Find where the given text appears and provide that cell's center as [x, y] coordinate. 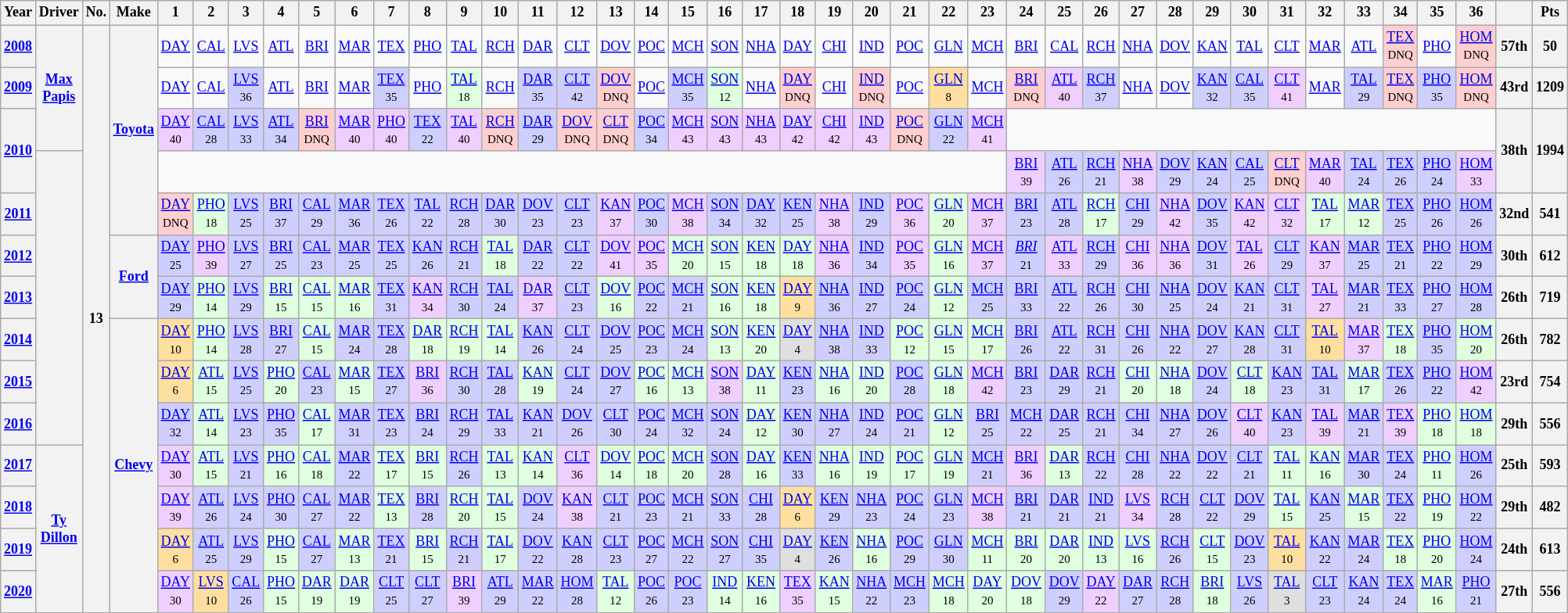
POC30 [652, 214]
30th [1515, 256]
4 [282, 13]
24 [1027, 13]
RCH20 [464, 507]
CLT18 [1250, 382]
612 [1551, 256]
TEX31 [391, 298]
TEX33 [1401, 298]
2 [211, 13]
POC27 [652, 550]
CAL18 [316, 466]
6 [354, 13]
IND33 [872, 340]
DAR21 [1064, 507]
TAL13 [501, 466]
POC16 [652, 382]
DAY11 [761, 382]
KAN32 [1212, 88]
KAN38 [577, 507]
1209 [1551, 88]
IND21 [1101, 507]
SON [725, 46]
RCH31 [1101, 340]
CAL25 [1250, 172]
MCH25 [987, 298]
CHI29 [1138, 214]
12 [577, 13]
DAR30 [501, 214]
ATL29 [501, 592]
DAR13 [1064, 466]
593 [1551, 466]
719 [1551, 298]
DAY22 [1101, 592]
DAR37 [538, 298]
DAR27 [1138, 592]
57th [1515, 46]
MAR36 [354, 214]
SON28 [725, 466]
BRI27 [282, 340]
CAL29 [316, 214]
SON12 [725, 88]
DAY29 [175, 298]
Toyota [133, 130]
17 [761, 13]
MCH32 [688, 424]
HOM33 [1476, 172]
PHO16 [282, 466]
2012 [19, 256]
Ty Dillon [59, 529]
TEX17 [391, 466]
POC26 [652, 592]
DAR [538, 46]
GLN30 [948, 550]
CHI26 [1138, 340]
29 [1212, 13]
HOM18 [1476, 424]
16 [725, 13]
10 [501, 13]
DOV31 [1212, 256]
BRI33 [1027, 298]
TEX13 [391, 507]
613 [1551, 550]
SON16 [725, 298]
2013 [19, 298]
HOM24 [1476, 550]
DAY9 [797, 298]
RCHDNQ [501, 130]
NHA43 [761, 130]
2008 [19, 46]
IND14 [725, 592]
POCDNQ [910, 130]
24th [1515, 550]
DOV41 [616, 256]
CLT25 [391, 592]
LVS36 [246, 88]
PHO24 [1437, 172]
IND34 [872, 256]
30 [1250, 13]
11 [538, 13]
DAR22 [538, 256]
DAR35 [538, 88]
SON43 [725, 130]
PHO26 [1437, 214]
CLT29 [1287, 256]
TAL12 [616, 592]
32nd [1515, 214]
GLN19 [948, 466]
BRI24 [427, 424]
7 [391, 13]
31 [1287, 13]
PHO39 [211, 256]
SON13 [725, 340]
SON34 [725, 214]
BRI28 [427, 507]
NHA25 [1175, 298]
33 [1364, 13]
KAN15 [834, 592]
KAN25 [1325, 507]
NHA42 [1175, 214]
Chevy [133, 466]
IND27 [872, 298]
50 [1551, 46]
TAL27 [1325, 298]
ATL25 [211, 550]
ATL28 [1064, 214]
TAL14 [501, 340]
DAY20 [987, 592]
KEN33 [797, 466]
POC36 [910, 214]
5 [316, 13]
18 [797, 13]
SON15 [725, 256]
LVS24 [246, 507]
POC29 [910, 550]
CHI20 [1138, 382]
KEN30 [797, 424]
Year [19, 13]
IND [872, 46]
CHI42 [834, 130]
TAL26 [1250, 256]
TAL28 [501, 382]
ATL33 [1064, 256]
23rd [1515, 382]
IND29 [872, 214]
32 [1325, 13]
TAL31 [1325, 382]
PHO40 [391, 130]
TEX28 [391, 340]
LVS33 [246, 130]
CHI34 [1138, 424]
2019 [19, 550]
2014 [19, 340]
TAL11 [1287, 466]
Driver [59, 13]
KAN14 [538, 466]
KAN16 [1325, 466]
MAR30 [1364, 466]
CHI30 [1138, 298]
DAY40 [175, 130]
IND24 [872, 424]
KAN34 [427, 298]
MCH24 [688, 340]
LVS10 [211, 592]
Make [133, 13]
DAR18 [427, 340]
2020 [19, 592]
541 [1551, 214]
CLT32 [1287, 214]
PHO19 [1437, 507]
KAN19 [538, 382]
DOV25 [616, 340]
CLT15 [1212, 550]
DAY42 [797, 130]
LVS [246, 46]
27 [1138, 13]
SON24 [725, 424]
CAL26 [246, 592]
26 [1101, 13]
KEN26 [834, 550]
HOM20 [1476, 340]
DAY12 [761, 424]
POC12 [910, 340]
RCH22 [1101, 466]
DAY39 [175, 507]
MAR37 [1364, 340]
MCH43 [688, 130]
2011 [19, 214]
SON33 [725, 507]
2009 [19, 88]
GLN15 [948, 340]
MCH18 [948, 592]
MAR13 [354, 550]
20 [872, 13]
25th [1515, 466]
HOM42 [1476, 382]
PHO27 [1437, 298]
DAR20 [1064, 550]
SON38 [725, 382]
BRI18 [1212, 592]
POC34 [652, 130]
TAL29 [1364, 88]
TEX [391, 46]
LVS16 [1138, 550]
HOM29 [1476, 256]
482 [1551, 507]
25 [1064, 13]
TEX23 [391, 424]
CLT40 [1250, 424]
NHA23 [872, 507]
1994 [1551, 150]
21 [910, 13]
RCH17 [1101, 214]
782 [1551, 340]
28 [1175, 13]
POC18 [652, 466]
TAL22 [427, 214]
2010 [19, 150]
34 [1401, 13]
LVS28 [246, 340]
ATL14 [211, 424]
TAL3 [1287, 592]
No. [95, 13]
POC21 [910, 424]
LVS26 [1250, 592]
CLT36 [577, 466]
KEN20 [761, 340]
14 [652, 13]
GLN20 [948, 214]
TEX39 [1401, 424]
CLT42 [577, 88]
3 [246, 13]
NHA18 [1175, 382]
MCH42 [987, 382]
GLN22 [948, 130]
2015 [19, 382]
GLN16 [948, 256]
RCH19 [464, 340]
GLN8 [948, 88]
TAL39 [1325, 424]
19 [834, 13]
MAR31 [354, 424]
9 [464, 13]
ATL40 [1064, 88]
MCH17 [987, 340]
DOV16 [616, 298]
MAR12 [1364, 214]
ATL34 [282, 130]
KEN23 [797, 382]
GLN18 [948, 382]
IND19 [872, 466]
MCH23 [910, 592]
43rd [1515, 88]
BRI20 [1027, 550]
HOM22 [1476, 507]
1 [175, 13]
CAL35 [1250, 88]
PHO21 [1476, 592]
TEX27 [391, 382]
Max Papis [59, 88]
POC28 [910, 382]
LVS27 [246, 256]
KEN25 [797, 214]
TAL33 [501, 424]
MAR17 [1364, 382]
KEN29 [834, 507]
DAY18 [797, 256]
IND13 [1101, 550]
8 [427, 13]
CAL28 [211, 130]
LVS23 [246, 424]
MCH41 [987, 130]
Ford [133, 277]
27th [1515, 592]
KEN16 [761, 592]
TAL40 [464, 130]
35 [1437, 13]
DOV18 [1027, 592]
DOV35 [1212, 214]
Pts [1551, 13]
GLN [948, 46]
BRI37 [282, 214]
DAY25 [175, 256]
POC17 [910, 466]
2016 [19, 424]
KAN [1212, 46]
CHI35 [761, 550]
CLT41 [1287, 88]
DAY16 [761, 466]
CLT30 [616, 424]
GLN23 [948, 507]
MCH13 [688, 382]
LVS34 [1138, 507]
PHO30 [282, 507]
CLT27 [427, 592]
KAN42 [1250, 214]
DOV14 [616, 466]
CAL17 [316, 424]
PHO11 [1437, 466]
DAY10 [175, 340]
LVS21 [246, 466]
RCH37 [1101, 88]
MCH11 [987, 550]
BRI26 [1027, 340]
22 [948, 13]
15 [688, 13]
MCH35 [688, 88]
2018 [19, 507]
CHI36 [1138, 256]
SON27 [725, 550]
IND20 [872, 382]
POC22 [652, 298]
IND43 [872, 130]
36 [1476, 13]
38th [1515, 150]
DAR25 [1064, 424]
KAN22 [1325, 550]
23 [987, 13]
2017 [19, 466]
754 [1551, 382]
INDDNQ [872, 88]
